Return the [x, y] coordinate for the center point of the cell that contains the specified text.  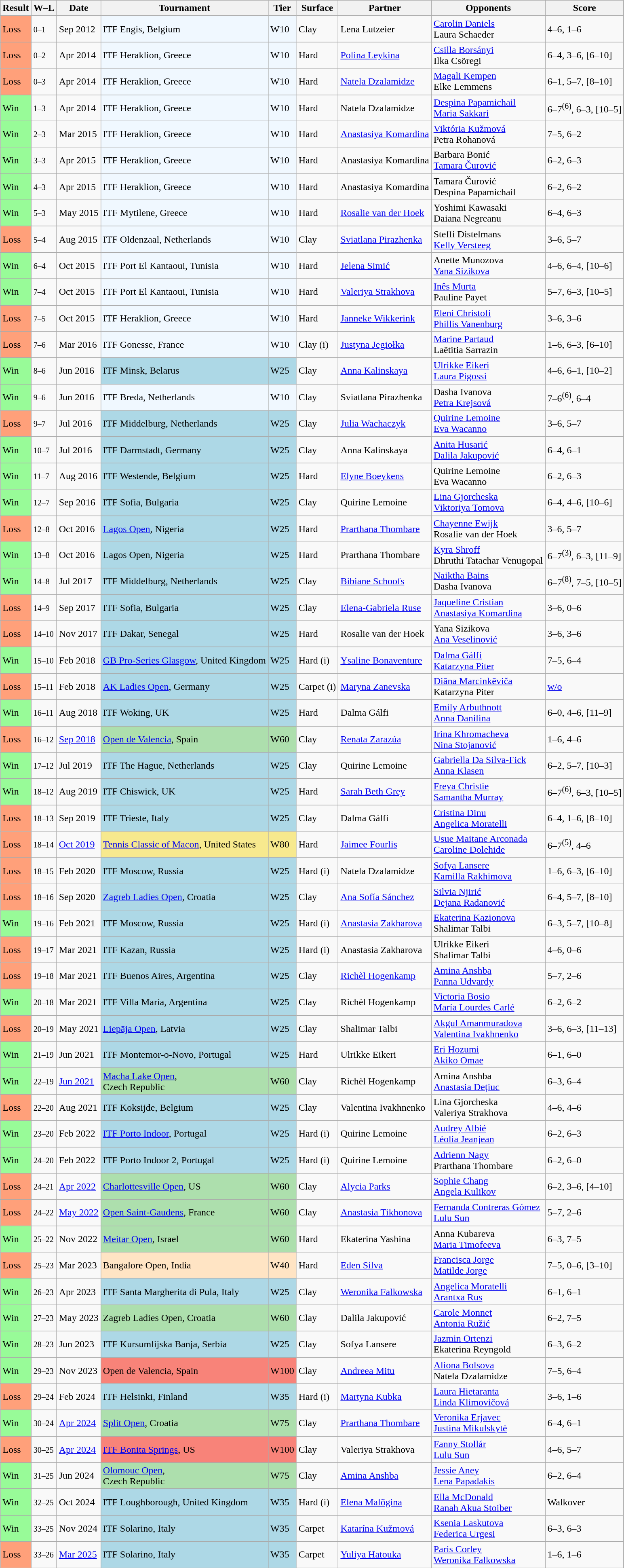
Katarína Kužmová [385, 1528]
1–6, 4–6 [584, 739]
Eri Hozumi Akiko Omae [488, 1054]
Despina Papamichail Maria Sakkari [488, 108]
Split Open, Croatia [184, 1423]
Ekaterina Yashina [385, 1239]
ITF Loughborough, United Kingdom [184, 1502]
Fernanda Contreras Gómez Lulu Sun [488, 1213]
Barbara Bonić Tamara Čurović [488, 160]
Partner [385, 8]
4–3 [44, 187]
6–3, 5–7, [10–8] [584, 923]
ITF Mytilene, Greece [184, 213]
Carpet (i) [317, 687]
Olomouc Open, Czech Republic [184, 1476]
ITF Helsinki, Finland [184, 1397]
Csilla Borsányi Ilka Csöregi [488, 55]
Ysaline Bonaventure [385, 660]
AK Ladies Open, Germany [184, 687]
32–25 [44, 1502]
Angelica Moratelli Arantxa Rus [488, 1291]
Paris Corley Weronika Falkowska [488, 1554]
28–23 [44, 1344]
14–8 [44, 581]
Opponents [488, 8]
6–4, 1–6, [8–10] [584, 818]
4–6, 1–6 [584, 29]
Adrienn Nagy Prarthana Thombare [488, 1160]
Charlottesville Open, US [184, 1186]
12–8 [44, 529]
Steffi Distelmans Kelly Versteeg [488, 239]
Mar 2023 [78, 1266]
6–1, 5–7, [8–10] [584, 82]
Usue Maitane Arconada Caroline Dolehide [488, 844]
Amina Anshba Anastasia Dețiuc [488, 1081]
Nov 2022 [78, 1239]
Polina Leykina [385, 55]
Open Saint-Gaudens, France [184, 1213]
6–2, 3–6, [4–10] [584, 1186]
Date [78, 8]
Ella McDonald Ranah Akua Stoiber [488, 1502]
Oct 2019 [78, 844]
Tier [282, 8]
23–20 [44, 1134]
W–L [44, 8]
6–4, 4–6, [10–6] [584, 502]
Justyna Jegiołka [385, 344]
25–22 [44, 1239]
4–6, 6–4, [10–6] [584, 265]
6–1, 6–0 [584, 1054]
ITF Engis, Belgium [184, 29]
12–7 [44, 502]
Elena-Gabriela Ruse [385, 607]
6–3, 6–3 [584, 1528]
Aliona Bolsova Natela Dzalamidze [488, 1371]
1–3 [44, 108]
May 2022 [78, 1213]
19–17 [44, 949]
Feb 2021 [78, 923]
Anette Munozova Yana Sizikova [488, 265]
19–18 [44, 976]
Yana Sizikova Ana Veselinović [488, 634]
4–6, 0–6 [584, 949]
21–19 [44, 1054]
6–4 [44, 265]
3–6, 0–6 [584, 607]
Elyne Boeykens [385, 476]
Mar 2015 [78, 134]
Aug 2015 [78, 239]
Aug 2019 [78, 792]
4–6, 5–7 [584, 1449]
7–6(6), 6–4 [584, 397]
27–23 [44, 1318]
Nov 2023 [78, 1371]
30–24 [44, 1423]
Diāna Marcinkēviča Katarzyna Piter [488, 687]
Jaimee Fourlis [385, 844]
ITF Villa María, Argentina [184, 1002]
Cristina Dinu Angelica Moratelli [488, 818]
Veronika Erjavec Justina Mikulskytė [488, 1423]
ITF Kursumlijska Banja, Serbia [184, 1344]
ITF Bonita Springs, US [184, 1449]
ITF Trieste, Italy [184, 818]
13–8 [44, 555]
Bibiane Schoofs [385, 581]
3–3 [44, 160]
Inês Murta Pauline Payet [488, 292]
ITF Minsk, Belarus [184, 371]
Jul 2019 [78, 766]
Andreea Mitu [385, 1371]
May 2015 [78, 213]
Surface [317, 8]
19–16 [44, 923]
ITF Dakar, Senegal [184, 634]
ITF Darmstadt, Germany [184, 450]
33–26 [44, 1554]
Sep 2019 [78, 818]
Jul 2017 [78, 581]
Tournament [184, 8]
Kyra Shroff Dhruthi Tatachar Venugopal [488, 555]
ITF Chiswick, UK [184, 792]
Maryna Zanevska [385, 687]
Jun 2023 [78, 1344]
Anna Kubareva Maria Timofeeva [488, 1239]
5–4 [44, 239]
Feb 2024 [78, 1397]
Carolin Daniels Laura Schaeder [488, 29]
Lena Lutzeier [385, 29]
20–18 [44, 1002]
Mar 2025 [78, 1554]
7–6 [44, 344]
7–5, 6–2 [584, 134]
Julia Wachaczyk [385, 424]
0–3 [44, 82]
6–4, 6–3 [584, 213]
Ana Sofía Sánchez [385, 897]
15–10 [44, 660]
Aug 2018 [78, 712]
14–10 [44, 634]
Carole Monnet Antonia Ružić [488, 1318]
17–12 [44, 766]
Silvia Njirić Dejana Radanović [488, 897]
14–9 [44, 607]
Fanny Stollár Lulu Sun [488, 1449]
Jazmin Ortenzi Ekaterina Reyngold [488, 1344]
Oct 2024 [78, 1502]
4–6, 6–1, [10–2] [584, 371]
10–7 [44, 450]
Sofya Lansere Kamilla Rakhimova [488, 871]
33–25 [44, 1528]
3–6, 6–3, [11–13] [584, 1029]
6–0, 4–6, [11–9] [584, 712]
6–4, 5–7, [8–10] [584, 897]
5–7, 6–3, [10–5] [584, 292]
Yuliya Hatouka [385, 1554]
7–4 [44, 292]
Jun 2024 [78, 1476]
Ulrikke Eikeri [385, 1054]
Amina Anshba [385, 1476]
Jaqueline Cristian Anastasiya Komardina [488, 607]
Score [584, 8]
6–2, 7–5 [584, 1318]
8–6 [44, 371]
6–4, 3–6, [6–10] [584, 55]
7–5 [44, 318]
29–23 [44, 1371]
3–6, 1–6 [584, 1397]
Emily Arbuthnott Anna Danilina [488, 712]
Janneke Wikkerink [385, 318]
ITF Porto Indoor 2, Portugal [184, 1160]
ITF Montemor-o-Novo, Portugal [184, 1054]
May 2021 [78, 1029]
7–5, 0–6, [3–10] [584, 1266]
Aug 2021 [78, 1107]
18–16 [44, 897]
Yoshimi Kawasaki Daiana Negreanu [488, 213]
ITF Breda, Netherlands [184, 397]
18–13 [44, 818]
9–6 [44, 397]
Viktória Kužmová Petra Rohanová [488, 134]
Apr 2023 [78, 1291]
Result [16, 8]
Mar 2016 [78, 344]
Sophie Chang Angela Kulikov [488, 1186]
Victoria Bosio María Lourdes Carlé [488, 1002]
18–12 [44, 792]
Naiktha Bains Dasha Ivanova [488, 581]
Ksenia Laskutova Federica Urgesi [488, 1528]
Lina Gjorcheska Valeriya Strakhova [488, 1107]
Freya Christie Samantha Murray [488, 792]
ITF Buenos Aires, Argentina [184, 976]
Apr 2022 [78, 1186]
Magali Kempen Elke Lemmens [488, 82]
ITF Santa Margherita di Pula, Italy [184, 1291]
6–7(5), 4–6 [584, 844]
ITF Koksijde, Belgium [184, 1107]
Alycia Parks [385, 1186]
4–6, 4–6 [584, 1107]
11–7 [44, 476]
Feb 2020 [78, 871]
Jelena Simić [385, 265]
Tennis Classic of Macon, United States [184, 844]
6–7(3), 6–3, [11–9] [584, 555]
Sep 2020 [78, 897]
Dasha Ivanova Petra Krejsová [488, 397]
Anita Husarić Dalila Jakupović [488, 450]
ITF Woking, UK [184, 712]
24–22 [44, 1213]
Gabriella Da Silva-Fick Anna Klasen [488, 766]
Sep 2018 [78, 739]
Anastasia Tikhonova [385, 1213]
Sarah Beth Grey [385, 792]
ITF Westende, Belgium [184, 476]
24–20 [44, 1160]
30–25 [44, 1449]
Martyna Kubka [385, 1397]
5–3 [44, 213]
ITF Porto Indoor, Portugal [184, 1134]
Laura Hietaranta Linda Klimovičová [488, 1397]
Ekaterina Kazionova Shalimar Talbi [488, 923]
ITF Gonesse, France [184, 344]
GB Pro-Series Glasgow, United Kingdom [184, 660]
Akgul Amanmuradova Valentina Ivakhnenko [488, 1029]
Amina Anshba Panna Udvardy [488, 976]
Eleni Christofi Phillis Vanenburg [488, 318]
6–7(8), 7–5, [10–5] [584, 581]
Bangalore Open, India [184, 1266]
Sofya Lansere [385, 1344]
6–2, 6–0 [584, 1160]
Marine Partaud Laëtitia Sarrazin [488, 344]
Sep 2017 [78, 607]
Valentina Ivakhnenko [385, 1107]
0–1 [44, 29]
24–21 [44, 1186]
15–11 [44, 687]
ITF Kazan, Russia [184, 949]
Meitar Open, Israel [184, 1239]
16–11 [44, 712]
Clay (i) [317, 344]
Shalimar Talbi [385, 1029]
Aug 2016 [78, 476]
Nov 2017 [78, 634]
6–3, 6–4 [584, 1081]
ITF The Hague, Netherlands [184, 766]
6–3, 6–2 [584, 1344]
Nov 2024 [78, 1528]
Eden Silva [385, 1266]
Liepāja Open, Latvia [184, 1029]
Sep 2016 [78, 502]
w/o [584, 687]
Sep 2012 [78, 29]
Chayenne Ewijk Rosalie van der Hoek [488, 529]
Weronika Falkowska [385, 1291]
Elena Malõgina [385, 1502]
Ulrikke Eikeri Shalimar Talbi [488, 949]
6–2, 5–7, [10–3] [584, 766]
Jessie Aney Lena Papadakis [488, 1476]
6–3, 7–5 [584, 1239]
25–23 [44, 1266]
Renata Zarazúa [385, 739]
Ulrikke Eikeri Laura Pigossi [488, 371]
9–7 [44, 424]
18–14 [44, 844]
1–6, 1–6 [584, 1554]
Dalila Jakupović [385, 1318]
Francisca Jorge Matilde Jorge [488, 1266]
ITF Oldenzaal, Netherlands [184, 239]
Walkover [584, 1502]
6–1, 6–1 [584, 1291]
May 2023 [78, 1318]
Tamara Čurović Despina Papamichail [488, 187]
20–19 [44, 1029]
18–15 [44, 871]
W40 [282, 1266]
Audrey Albié Léolia Jeanjean [488, 1134]
2–3 [44, 134]
W80 [282, 844]
0–2 [44, 55]
Irina Khromacheva Nina Stojanović [488, 739]
Lina Gjorcheska Viktoriya Tomova [488, 502]
6–2, 6–4 [584, 1476]
26–23 [44, 1291]
31–25 [44, 1476]
Macha Lake Open, Czech Republic [184, 1081]
22–20 [44, 1107]
29–24 [44, 1397]
Dalma Gálfi Katarzyna Piter [488, 660]
22–19 [44, 1081]
16–12 [44, 739]
